From the cell containing the given text, extract its center point as [x, y] coordinate. 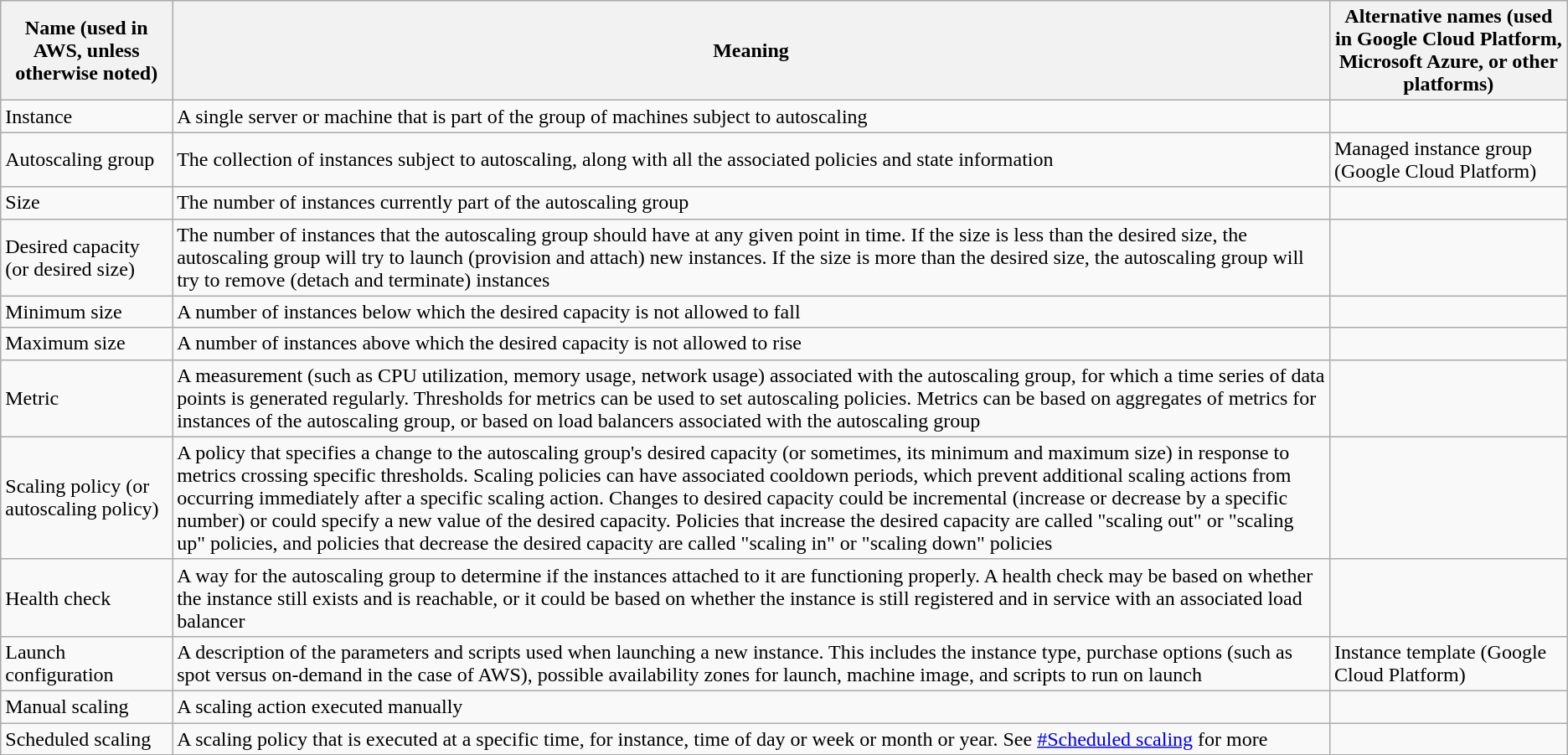
Instance template (Google Cloud Platform) [1448, 664]
Maximum size [87, 344]
Launch configuration [87, 664]
Instance [87, 116]
A scaling action executed manually [751, 706]
The number of instances currently part of the autoscaling group [751, 203]
A number of instances above which the desired capacity is not allowed to rise [751, 344]
Alternative names (used in Google Cloud Platform, Microsoft Azure, or other platforms) [1448, 50]
Scheduled scaling [87, 738]
Metric [87, 398]
Health check [87, 597]
Minimum size [87, 312]
Autoscaling group [87, 159]
Scaling policy (or autoscaling policy) [87, 498]
Desired capacity (or desired size) [87, 257]
Managed instance group (Google Cloud Platform) [1448, 159]
A scaling policy that is executed at a specific time, for instance, time of day or week or month or year. See #Scheduled scaling for more [751, 738]
The collection of instances subject to autoscaling, along with all the associated policies and state information [751, 159]
Size [87, 203]
A single server or machine that is part of the group of machines subject to autoscaling [751, 116]
Name (used in AWS, unless otherwise noted) [87, 50]
Manual scaling [87, 706]
A number of instances below which the desired capacity is not allowed to fall [751, 312]
Meaning [751, 50]
